Pinpoint the cell where the given text exists, returning its (x, y) midpoint coordinate. 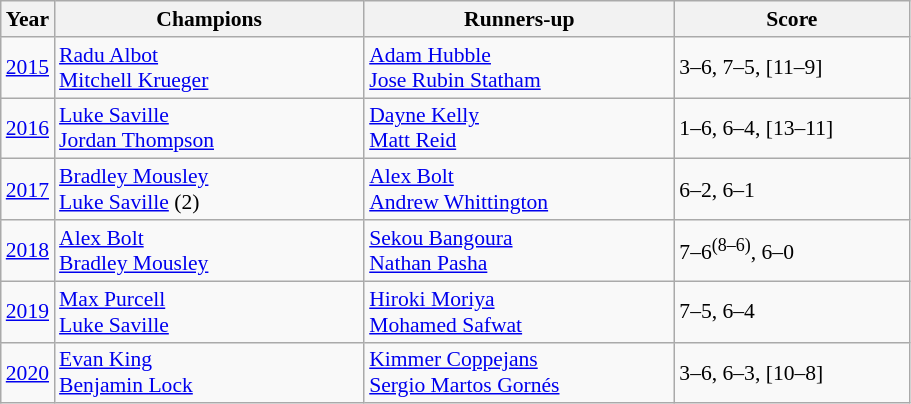
3–6, 6–3, [10–8] (792, 372)
2016 (28, 128)
Evan King Benjamin Lock (209, 372)
Alex Bolt Bradley Mousley (209, 250)
Hiroki Moriya Mohamed Safwat (519, 312)
Bradley Mousley Luke Saville (2) (209, 190)
7–5, 6–4 (792, 312)
6–2, 6–1 (792, 190)
1–6, 6–4, [13–11] (792, 128)
Dayne Kelly Matt Reid (519, 128)
3–6, 7–5, [11–9] (792, 68)
Max Purcell Luke Saville (209, 312)
7–6(8–6), 6–0 (792, 250)
Champions (209, 19)
Alex Bolt Andrew Whittington (519, 190)
2020 (28, 372)
Radu Albot Mitchell Krueger (209, 68)
2018 (28, 250)
2015 (28, 68)
Adam Hubble Jose Rubin Statham (519, 68)
Sekou Bangoura Nathan Pasha (519, 250)
Score (792, 19)
Runners-up (519, 19)
Kimmer Coppejans Sergio Martos Gornés (519, 372)
2019 (28, 312)
2017 (28, 190)
Luke Saville Jordan Thompson (209, 128)
Year (28, 19)
